Scan for the cell matching the given text and deliver its [x, y] coordinate at center. 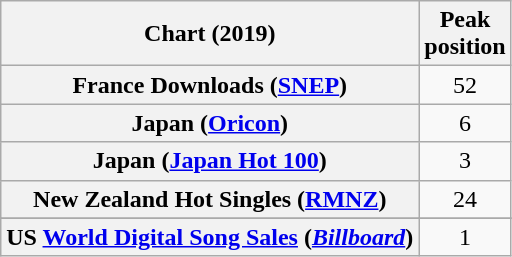
Japan (Oricon) [210, 123]
New Zealand Hot Singles (RMNZ) [210, 199]
6 [465, 123]
24 [465, 199]
US World Digital Song Sales (Billboard) [210, 237]
Japan (Japan Hot 100) [210, 161]
1 [465, 237]
Peakposition [465, 34]
52 [465, 85]
Chart (2019) [210, 34]
France Downloads (SNEP) [210, 85]
3 [465, 161]
